Locate the cell with the specified text and output its [X, Y] center coordinate. 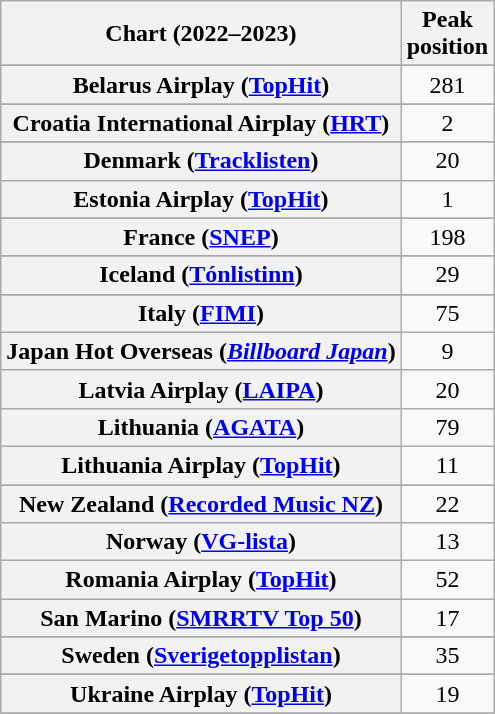
75 [447, 313]
Croatia International Airplay (HRT) [201, 123]
22 [447, 503]
198 [447, 237]
11 [447, 465]
Japan Hot Overseas (Billboard Japan) [201, 351]
San Marino (SMRRTV Top 50) [201, 618]
35 [447, 656]
9 [447, 351]
Latvia Airplay (LAIPA) [201, 389]
Romania Airplay (TopHit) [201, 580]
Peakposition [447, 34]
52 [447, 580]
France (SNEP) [201, 237]
New Zealand (Recorded Music NZ) [201, 503]
Sweden (Sverigetopplistan) [201, 656]
Chart (2022–2023) [201, 34]
1 [447, 199]
Italy (FIMI) [201, 313]
13 [447, 542]
2 [447, 123]
19 [447, 694]
79 [447, 427]
Belarus Airplay (TopHit) [201, 85]
29 [447, 275]
Lithuania Airplay (TopHit) [201, 465]
Norway (VG-lista) [201, 542]
Denmark (Tracklisten) [201, 161]
281 [447, 85]
Estonia Airplay (TopHit) [201, 199]
Iceland (Tónlistinn) [201, 275]
Lithuania (AGATA) [201, 427]
17 [447, 618]
Ukraine Airplay (TopHit) [201, 694]
